For the text-containing cell, return its midpoint in (X, Y) coordinate format. 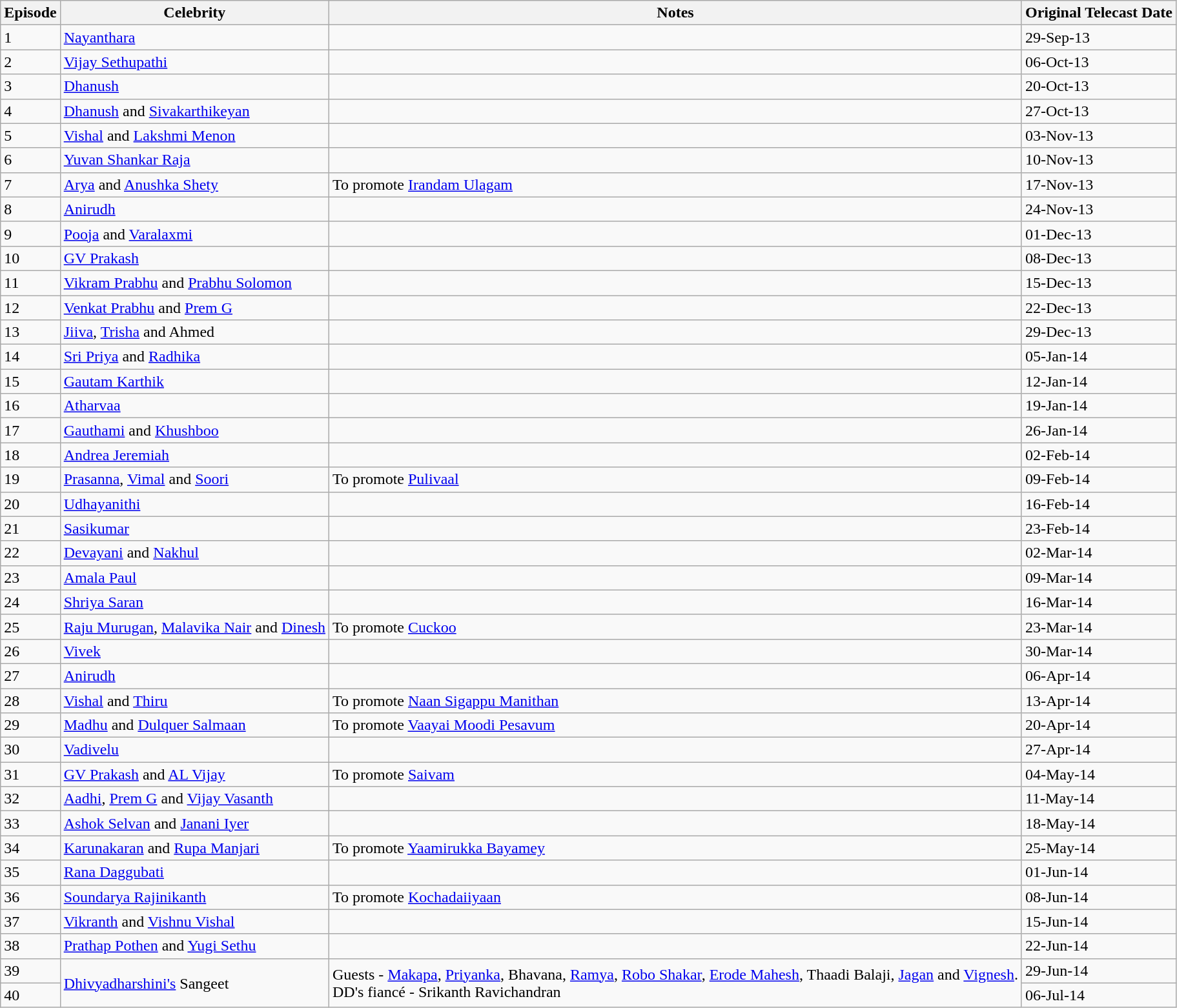
22-Jun-14 (1099, 946)
12 (30, 308)
11-May-14 (1099, 799)
34 (30, 848)
24 (30, 602)
Vikram Prabhu and Prabhu Solomon (194, 283)
26 (30, 651)
13-Apr-14 (1099, 700)
To promote Yaamirukka Bayamey (675, 848)
04-May-14 (1099, 774)
To promote Saivam (675, 774)
Shriya Saran (194, 602)
Venkat Prabhu and Prem G (194, 308)
26-Jan-14 (1099, 430)
Ashok Selvan and Janani Iyer (194, 823)
Vikranth and Vishnu Vishal (194, 922)
Guests - Makapa, Priyanka, Bhavana, Ramya, Robo Shakar, Erode Mahesh, Thaadi Balaji, Jagan and Vignesh.DD's fiancé - Srikanth Ravichandran (675, 983)
To promote Pulivaal (675, 479)
39 (30, 971)
09-Mar-14 (1099, 578)
Arya and Anushka Shety (194, 185)
To promote Kochadaiiyaan (675, 897)
Atharvaa (194, 406)
Vishal and Lakshmi Menon (194, 136)
19-Jan-14 (1099, 406)
08-Jun-14 (1099, 897)
10-Nov-13 (1099, 160)
29-Dec-13 (1099, 332)
02-Feb-14 (1099, 455)
Dhanush (194, 86)
15-Jun-14 (1099, 922)
29-Jun-14 (1099, 971)
Raju Murugan, Malavika Nair and Dinesh (194, 627)
Original Telecast Date (1099, 13)
Devayani and Nakhul (194, 553)
Amala Paul (194, 578)
06-Oct-13 (1099, 62)
1 (30, 37)
06-Apr-14 (1099, 676)
22 (30, 553)
13 (30, 332)
GV Prakash (194, 258)
22-Dec-13 (1099, 308)
Episode (30, 13)
12-Jan-14 (1099, 381)
Gautam Karthik (194, 381)
Soundarya Rajinikanth (194, 897)
18 (30, 455)
Pooja and Varalaxmi (194, 234)
30-Mar-14 (1099, 651)
3 (30, 86)
2 (30, 62)
16 (30, 406)
16-Mar-14 (1099, 602)
40 (30, 995)
4 (30, 111)
11 (30, 283)
08-Dec-13 (1099, 258)
38 (30, 946)
17-Nov-13 (1099, 185)
Aadhi, Prem G and Vijay Vasanth (194, 799)
Jiiva, Trisha and Ahmed (194, 332)
33 (30, 823)
17 (30, 430)
03-Nov-13 (1099, 136)
23-Mar-14 (1099, 627)
32 (30, 799)
Andrea Jeremiah (194, 455)
Vivek (194, 651)
Gauthami and Khushboo (194, 430)
20-Oct-13 (1099, 86)
36 (30, 897)
7 (30, 185)
Vijay Sethupathi (194, 62)
14 (30, 357)
Yuvan Shankar Raja (194, 160)
Madhu and Dulquer Salmaan (194, 725)
25-May-14 (1099, 848)
Udhayanithi (194, 504)
15-Dec-13 (1099, 283)
Vadivelu (194, 750)
Nayanthara (194, 37)
To promote Irandam Ulagam (675, 185)
Sri Priya and Radhika (194, 357)
Dhivyadharshini's Sangeet (194, 983)
01-Dec-13 (1099, 234)
19 (30, 479)
29 (30, 725)
21 (30, 529)
6 (30, 160)
30 (30, 750)
27 (30, 676)
GV Prakash and AL Vijay (194, 774)
35 (30, 872)
Sasikumar (194, 529)
18-May-14 (1099, 823)
Rana Daggubati (194, 872)
To promote Naan Sigappu Manithan (675, 700)
23-Feb-14 (1099, 529)
05-Jan-14 (1099, 357)
25 (30, 627)
9 (30, 234)
27-Apr-14 (1099, 750)
27-Oct-13 (1099, 111)
16-Feb-14 (1099, 504)
31 (30, 774)
23 (30, 578)
Dhanush and Sivakarthikeyan (194, 111)
10 (30, 258)
Vishal and Thiru (194, 700)
8 (30, 209)
20-Apr-14 (1099, 725)
Prathap Pothen and Yugi Sethu (194, 946)
15 (30, 381)
20 (30, 504)
Notes (675, 13)
24-Nov-13 (1099, 209)
09-Feb-14 (1099, 479)
5 (30, 136)
29-Sep-13 (1099, 37)
28 (30, 700)
To promote Vaayai Moodi Pesavum (675, 725)
06-Jul-14 (1099, 995)
Karunakaran and Rupa Manjari (194, 848)
Prasanna, Vimal and Soori (194, 479)
01-Jun-14 (1099, 872)
Celebrity (194, 13)
37 (30, 922)
To promote Cuckoo (675, 627)
02-Mar-14 (1099, 553)
